Pinpoint the cell where the given text exists, returning its [X, Y] midpoint coordinate. 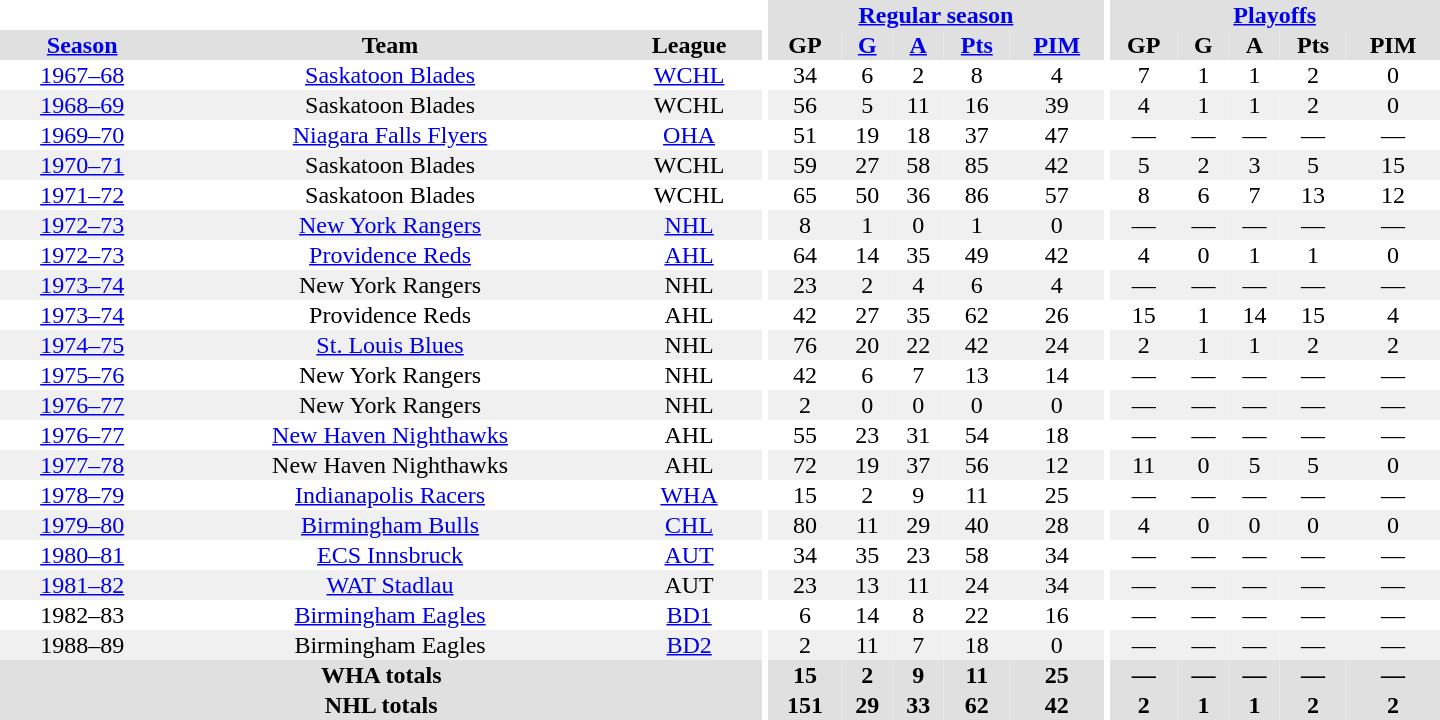
1982–83 [82, 615]
40 [977, 525]
BD2 [690, 645]
1979–80 [82, 525]
WHA totals [381, 675]
1969–70 [82, 135]
85 [977, 165]
Birmingham Bulls [390, 525]
1988–89 [82, 645]
1967–68 [82, 75]
51 [805, 135]
151 [805, 705]
72 [805, 465]
26 [1057, 315]
76 [805, 345]
3 [1254, 165]
1981–82 [82, 585]
57 [1057, 195]
1971–72 [82, 195]
31 [918, 435]
League [690, 45]
CHL [690, 525]
54 [977, 435]
BD1 [690, 615]
Playoffs [1274, 15]
55 [805, 435]
64 [805, 255]
20 [868, 345]
36 [918, 195]
Season [82, 45]
1975–76 [82, 375]
39 [1057, 105]
1974–75 [82, 345]
WHA [690, 495]
Team [390, 45]
50 [868, 195]
ECS Innsbruck [390, 555]
Niagara Falls Flyers [390, 135]
OHA [690, 135]
33 [918, 705]
St. Louis Blues [390, 345]
28 [1057, 525]
1977–78 [82, 465]
65 [805, 195]
47 [1057, 135]
WAT Stadlau [390, 585]
Indianapolis Racers [390, 495]
86 [977, 195]
49 [977, 255]
Regular season [936, 15]
1980–81 [82, 555]
1970–71 [82, 165]
59 [805, 165]
NHL totals [381, 705]
1978–79 [82, 495]
80 [805, 525]
1968–69 [82, 105]
